Extract the (X, Y) coordinate from the center of the cell holding the provided text.  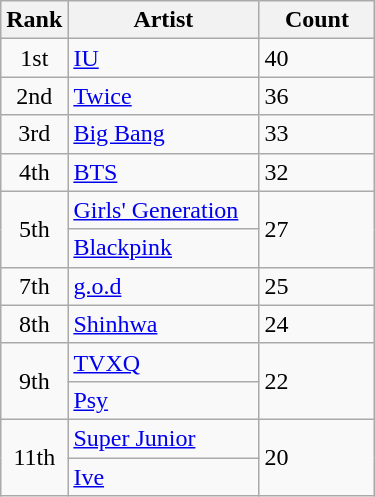
8th (34, 324)
1st (34, 58)
22 (317, 381)
Rank (34, 20)
g.o.d (164, 286)
36 (317, 96)
24 (317, 324)
25 (317, 286)
Blackpink (164, 248)
11th (34, 457)
TVXQ (164, 362)
33 (317, 134)
Girls' Generation (164, 210)
9th (34, 381)
Big Bang (164, 134)
Ive (164, 477)
5th (34, 229)
3rd (34, 134)
40 (317, 58)
Super Junior (164, 438)
IU (164, 58)
Artist (164, 20)
20 (317, 457)
Psy (164, 400)
4th (34, 172)
Count (317, 20)
Shinhwa (164, 324)
2nd (34, 96)
27 (317, 229)
BTS (164, 172)
7th (34, 286)
Twice (164, 96)
32 (317, 172)
